Return [x, y] of the center of cell containing provided text 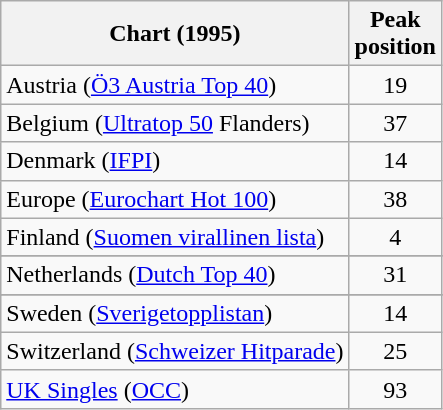
Chart (1995) [175, 34]
Austria (Ö3 Austria Top 40) [175, 85]
4 [395, 237]
Finland (Suomen virallinen lista) [175, 237]
25 [395, 351]
Europe (Eurochart Hot 100) [175, 199]
Sweden (Sverigetopplistan) [175, 313]
Belgium (Ultratop 50 Flanders) [175, 123]
Netherlands (Dutch Top 40) [175, 275]
38 [395, 199]
93 [395, 389]
Switzerland (Schweizer Hitparade) [175, 351]
37 [395, 123]
UK Singles (OCC) [175, 389]
19 [395, 85]
31 [395, 275]
Peakposition [395, 34]
Denmark (IFPI) [175, 161]
